Capture the cell that displays the provided text and extract its [X, Y] central coordinate. 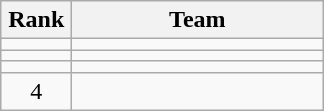
Rank [36, 20]
4 [36, 91]
Team [198, 20]
